Identify which cell holds the provided text, then report its (X, Y) central coordinate. 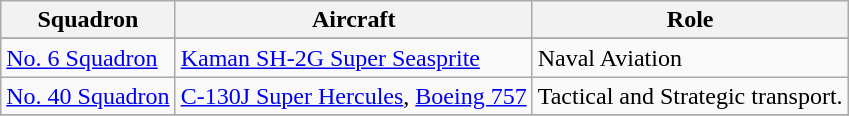
C-130J Super Hercules, Boeing 757 (354, 96)
No. 6 Squadron (88, 58)
Aircraft (354, 20)
Naval Aviation (690, 58)
No. 40 Squadron (88, 96)
Squadron (88, 20)
Role (690, 20)
Kaman SH-2G Super Seasprite (354, 58)
Tactical and Strategic transport. (690, 96)
